From the cell containing the given text, extract its center point as (x, y) coordinate. 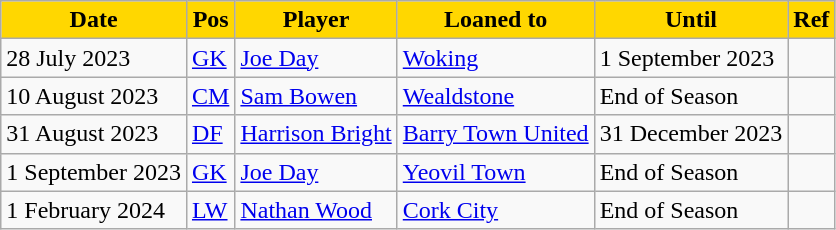
Wealdstone (496, 96)
Sam Bowen (316, 96)
CM (210, 96)
31 August 2023 (94, 134)
Woking (496, 58)
31 December 2023 (691, 134)
Barry Town United (496, 134)
Yeovil Town (496, 172)
Player (316, 20)
1 February 2024 (94, 210)
Until (691, 20)
Date (94, 20)
Cork City (496, 210)
LW (210, 210)
Loaned to (496, 20)
Nathan Wood (316, 210)
DF (210, 134)
Pos (210, 20)
Ref (812, 20)
28 July 2023 (94, 58)
10 August 2023 (94, 96)
Harrison Bright (316, 134)
